Capture the cell that displays the provided text and extract its [X, Y] central coordinate. 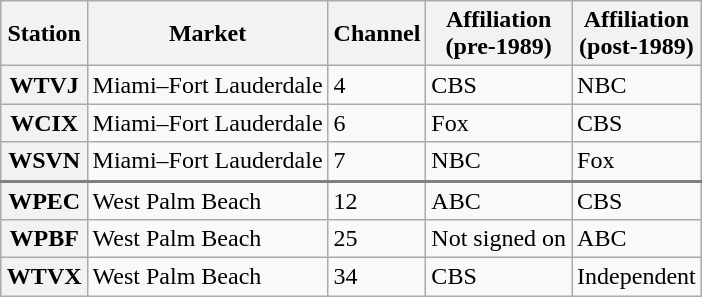
WPEC [44, 200]
6 [377, 123]
WTVJ [44, 85]
12 [377, 200]
Station [44, 34]
Not signed on [499, 239]
Affiliation(pre-1989) [499, 34]
4 [377, 85]
WPBF [44, 239]
7 [377, 162]
Independent [637, 277]
25 [377, 239]
WSVN [44, 162]
WCIX [44, 123]
Market [208, 34]
Channel [377, 34]
Affiliation(post-1989) [637, 34]
34 [377, 277]
WTVX [44, 277]
